Identify which cell holds the provided text, then report its [X, Y] central coordinate. 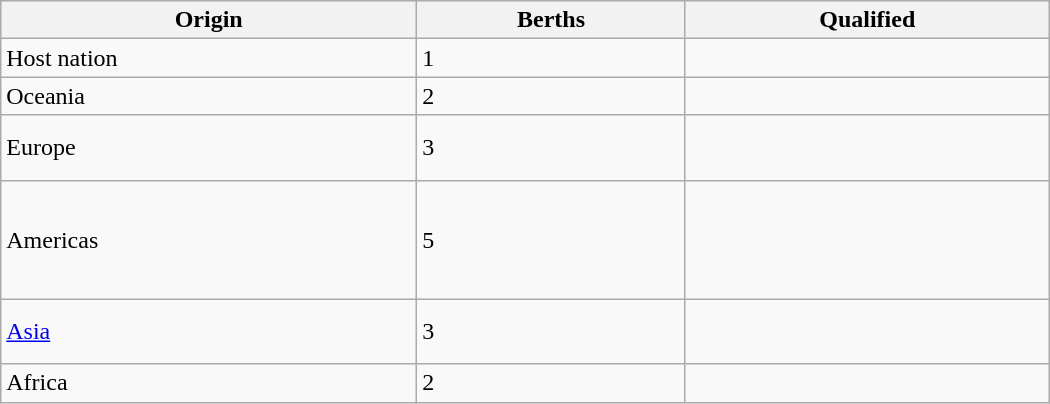
1 [552, 58]
Host nation [209, 58]
Asia [209, 332]
Origin [209, 20]
Berths [552, 20]
Qualified [867, 20]
Americas [209, 240]
5 [552, 240]
Oceania [209, 96]
Europe [209, 148]
Africa [209, 383]
